Provide the (x, y) coordinate of the cell's center where the given text is located.  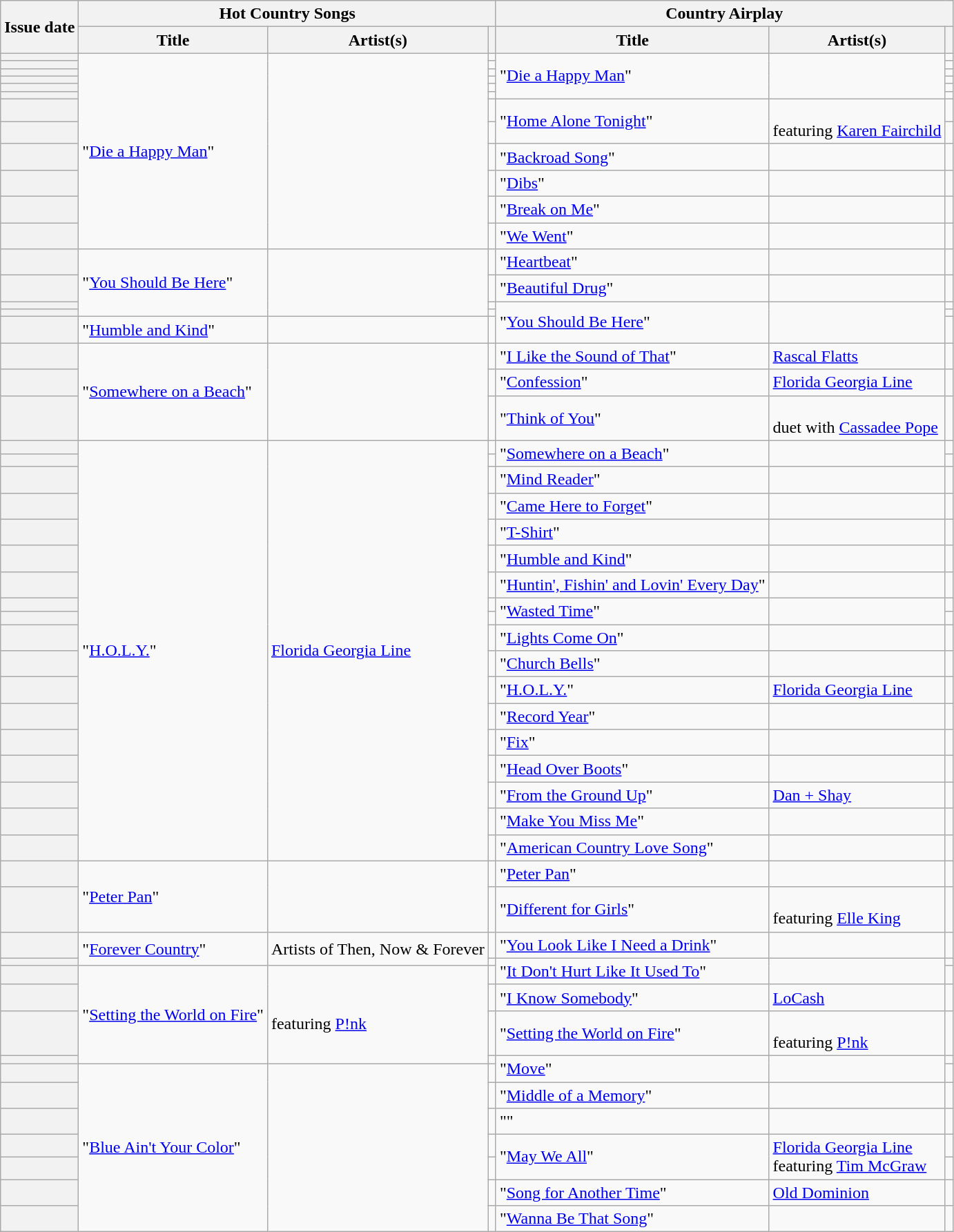
"Wasted Time" (632, 611)
duet with Cassadee Pope (857, 418)
"Beautiful Drug" (632, 289)
Country Airplay (724, 14)
Hot Country Songs (287, 14)
"I Like the Sound of That" (632, 356)
"May We All" (632, 1157)
"Home Alone Tonight" (632, 121)
Florida Georgia Line featuring Tim McGraw (857, 1157)
"Came Here to Forget" (632, 506)
"Song for Another Time" (632, 1193)
"I Know Somebody" (632, 997)
"Think of You" (632, 418)
"Mind Reader" (632, 480)
"Fix" (632, 743)
"Break on Me" (632, 209)
"T-Shirt" (632, 532)
Artists of Then, Now & Forever (378, 948)
"Move" (632, 1068)
"Blue Ain't Your Color" (173, 1147)
Old Dominion (857, 1193)
"Forever Country" (173, 948)
"Make You Miss Me" (632, 821)
Rascal Flatts (857, 356)
"Heartbeat" (632, 262)
featuring Karen Fairchild (857, 121)
"Dibs" (632, 183)
"Church Bells" (632, 664)
"Huntin', Fishin' and Lovin' Every Day" (632, 585)
"Wanna Be That Song" (632, 1219)
"Lights Come On" (632, 637)
"Confession" (632, 382)
Dan + Shay (857, 795)
"Middle of a Memory" (632, 1095)
"It Don't Hurt Like It Used To" (632, 971)
"American Country Love Song" (632, 848)
"Different for Girls" (632, 910)
featuring Elle King (857, 910)
Issue date (40, 27)
"We Went" (632, 235)
"Backroad Song" (632, 157)
"Record Year" (632, 716)
"From the Ground Up" (632, 795)
"" (632, 1122)
LoCash (857, 997)
"You Look Like I Need a Drink" (632, 945)
"Head Over Boots" (632, 769)
